Capture the cell that displays the provided text and extract its (x, y) central coordinate. 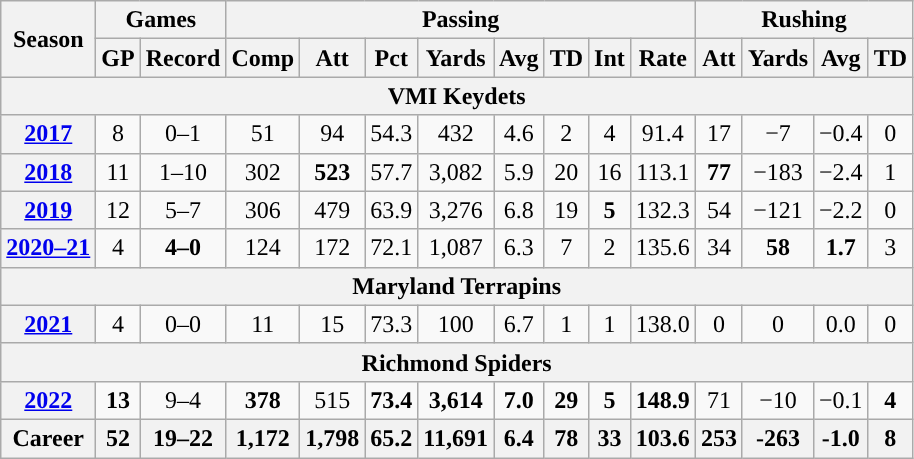
3,276 (456, 210)
51 (263, 134)
6.8 (520, 210)
-1.0 (842, 438)
132.3 (662, 210)
52 (118, 438)
77 (718, 172)
VMI Keydets (457, 96)
135.6 (662, 248)
113.1 (662, 172)
−0.1 (842, 400)
Season (48, 39)
148.9 (662, 400)
138.0 (662, 324)
3 (890, 248)
72.1 (392, 248)
34 (718, 248)
302 (263, 172)
2019 (48, 210)
-263 (778, 438)
20 (566, 172)
306 (263, 210)
2018 (48, 172)
58 (778, 248)
432 (456, 134)
17 (718, 134)
1.7 (842, 248)
3,082 (456, 172)
65.2 (392, 438)
7.0 (520, 400)
Comp (263, 58)
−2.2 (842, 210)
Richmond Spiders (457, 362)
124 (263, 248)
1,172 (263, 438)
5–7 (183, 210)
57.7 (392, 172)
Maryland Terrapins (457, 286)
9–4 (183, 400)
33 (610, 438)
−10 (778, 400)
Rate (662, 58)
−2.4 (842, 172)
19 (566, 210)
0–1 (183, 134)
63.9 (392, 210)
Passing (460, 20)
0–0 (183, 324)
0.0 (842, 324)
172 (332, 248)
1,087 (456, 248)
29 (566, 400)
54 (718, 210)
−7 (778, 134)
2022 (48, 400)
Career (48, 438)
6.7 (520, 324)
1,798 (332, 438)
11,691 (456, 438)
78 (566, 438)
12 (118, 210)
479 (332, 210)
GP (118, 58)
Pct (392, 58)
100 (456, 324)
73.4 (392, 400)
5.9 (520, 172)
2017 (48, 134)
515 (332, 400)
Int (610, 58)
103.6 (662, 438)
7 (566, 248)
91.4 (662, 134)
6.4 (520, 438)
94 (332, 134)
16 (610, 172)
1–10 (183, 172)
Games (161, 20)
3,614 (456, 400)
15 (332, 324)
19–22 (183, 438)
73.3 (392, 324)
13 (118, 400)
2020–21 (48, 248)
4–0 (183, 248)
253 (718, 438)
378 (263, 400)
Rushing (804, 20)
−183 (778, 172)
71 (718, 400)
−0.4 (842, 134)
54.3 (392, 134)
−121 (778, 210)
6.3 (520, 248)
Record (183, 58)
2021 (48, 324)
523 (332, 172)
4.6 (520, 134)
